Pinpoint the cell where the given text exists, returning its [X, Y] midpoint coordinate. 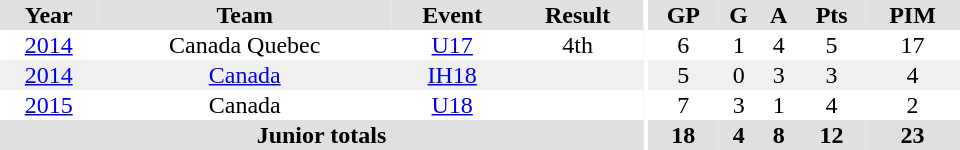
U17 [452, 45]
7 [684, 105]
IH18 [452, 75]
Year [48, 15]
Pts [832, 15]
PIM [912, 15]
18 [684, 135]
2 [912, 105]
Junior totals [322, 135]
Canada Quebec [244, 45]
17 [912, 45]
8 [778, 135]
Event [452, 15]
Team [244, 15]
GP [684, 15]
Result [578, 15]
2015 [48, 105]
G [738, 15]
A [778, 15]
23 [912, 135]
U18 [452, 105]
12 [832, 135]
6 [684, 45]
0 [738, 75]
4th [578, 45]
